Detect which cell encompasses the target text, then output its [X, Y] center coordinate. 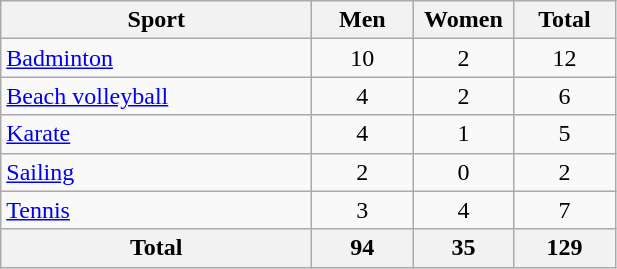
Sport [156, 20]
Badminton [156, 58]
Sailing [156, 172]
Beach volleyball [156, 96]
94 [362, 248]
Tennis [156, 210]
7 [564, 210]
12 [564, 58]
1 [464, 134]
35 [464, 248]
Karate [156, 134]
10 [362, 58]
129 [564, 248]
Women [464, 20]
5 [564, 134]
Men [362, 20]
3 [362, 210]
6 [564, 96]
0 [464, 172]
